Provide the (x, y) coordinate of the cell's center where the given text is located.  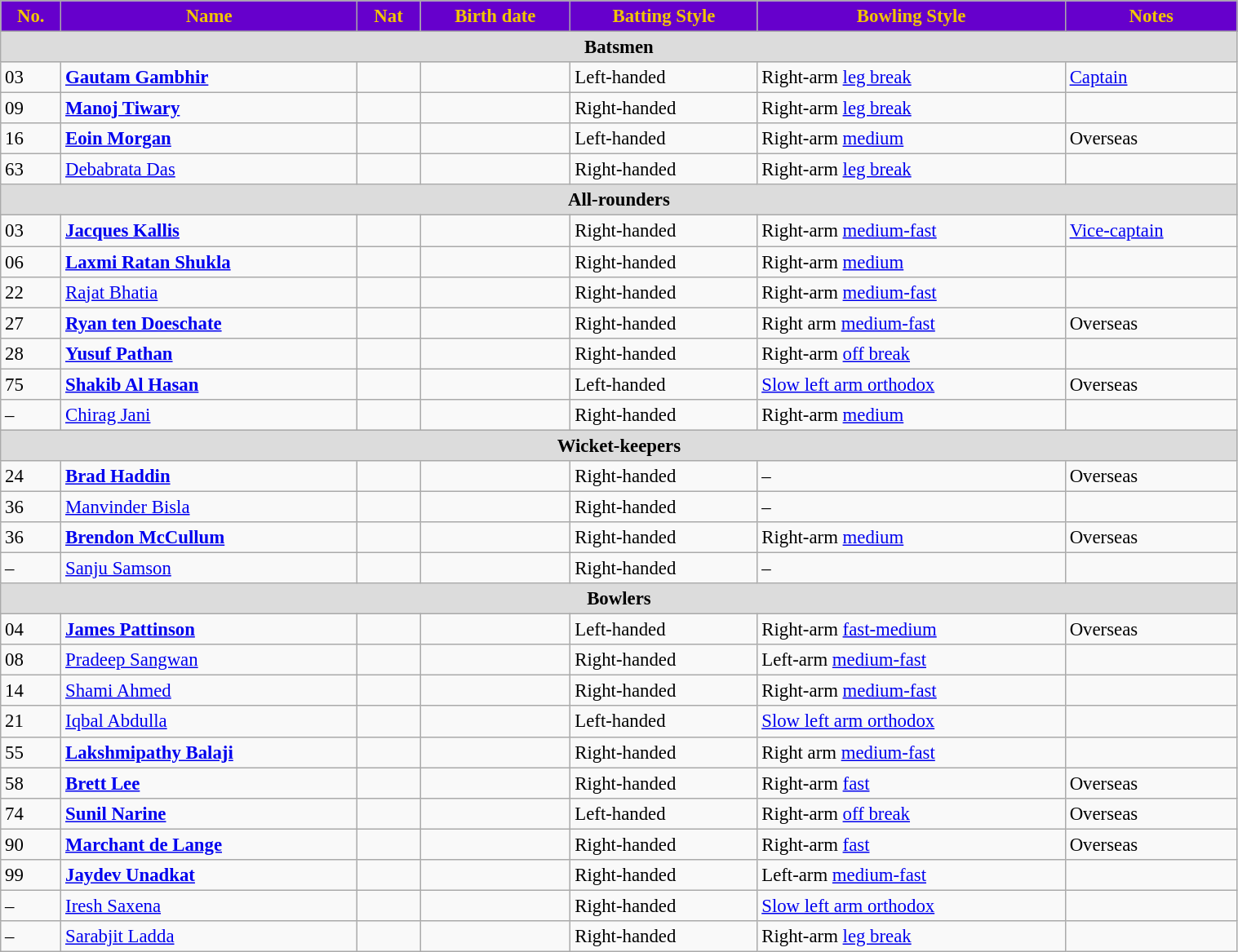
Vice-captain (1151, 231)
Gautam Gambhir (209, 77)
Chirag Jani (209, 415)
75 (31, 384)
Bowlers (619, 599)
Rajat Bhatia (209, 292)
Marchant de Lange (209, 844)
04 (31, 630)
99 (31, 875)
Nat (388, 16)
All-rounders (619, 200)
Sanju Samson (209, 569)
Bowling Style (911, 16)
Batsmen (619, 47)
Ryan ten Doeschate (209, 323)
Shami Ahmed (209, 691)
Sunil Narine (209, 813)
Jaydev Unadkat (209, 875)
21 (31, 722)
Manvinder Bisla (209, 507)
Manoj Tiwary (209, 108)
08 (31, 660)
55 (31, 752)
Lakshmipathy Balaji (209, 752)
Wicket-keepers (619, 445)
Brendon McCullum (209, 538)
27 (31, 323)
90 (31, 844)
Birth date (495, 16)
Iqbal Abdulla (209, 722)
Shakib Al Hasan (209, 384)
Brad Haddin (209, 476)
Jacques Kallis (209, 231)
James Pattinson (209, 630)
58 (31, 783)
Sarabjit Ladda (209, 937)
Notes (1151, 16)
Name (209, 16)
Yusuf Pathan (209, 353)
Debabrata Das (209, 170)
Pradeep Sangwan (209, 660)
Brett Lee (209, 783)
Right-arm fast-medium (911, 630)
Captain (1151, 77)
Laxmi Ratan Shukla (209, 262)
14 (31, 691)
63 (31, 170)
Eoin Morgan (209, 139)
24 (31, 476)
28 (31, 353)
Batting Style (664, 16)
22 (31, 292)
74 (31, 813)
06 (31, 262)
No. (31, 16)
09 (31, 108)
Iresh Saxena (209, 906)
16 (31, 139)
